Detect which cell encompasses the target text, then output its [x, y] center coordinate. 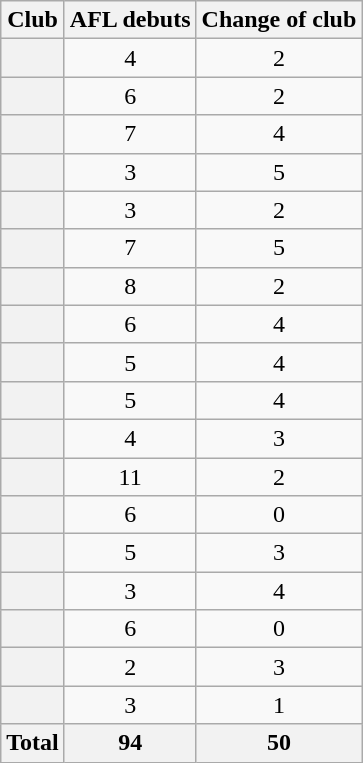
11 [130, 477]
Total [33, 743]
8 [130, 286]
94 [130, 743]
50 [279, 743]
Change of club [279, 20]
Club [33, 20]
1 [279, 705]
AFL debuts [130, 20]
